Detect which cell encompasses the target text, then output its [X, Y] center coordinate. 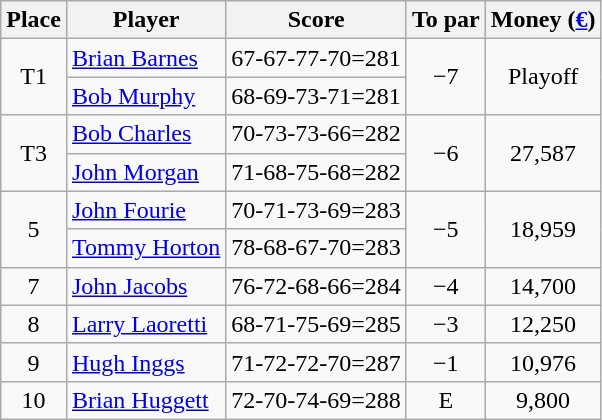
70-71-73-69=283 [316, 210]
−7 [446, 77]
12,250 [543, 324]
Hugh Inggs [146, 362]
9,800 [543, 400]
Score [316, 20]
Bob Murphy [146, 96]
71-68-75-68=282 [316, 172]
68-69-73-71=281 [316, 96]
To par [446, 20]
Place [34, 20]
10 [34, 400]
67-67-77-70=281 [316, 58]
27,587 [543, 153]
72-70-74-69=288 [316, 400]
Bob Charles [146, 134]
9 [34, 362]
8 [34, 324]
T3 [34, 153]
Larry Laoretti [146, 324]
Player [146, 20]
Brian Huggett [146, 400]
John Fourie [146, 210]
78-68-67-70=283 [316, 248]
68-71-75-69=285 [316, 324]
70-73-73-66=282 [316, 134]
Tommy Horton [146, 248]
5 [34, 229]
76-72-68-66=284 [316, 286]
Playoff [543, 77]
T1 [34, 77]
−1 [446, 362]
71-72-72-70=287 [316, 362]
14,700 [543, 286]
10,976 [543, 362]
John Jacobs [146, 286]
−6 [446, 153]
John Morgan [146, 172]
−5 [446, 229]
E [446, 400]
−3 [446, 324]
18,959 [543, 229]
Brian Barnes [146, 58]
−4 [446, 286]
Money (€) [543, 20]
7 [34, 286]
